Search for the cell housing the specified text and yield its [x, y] center coordinate. 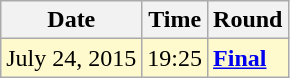
Time [175, 20]
Date [72, 20]
Round [248, 20]
Final [248, 58]
19:25 [175, 58]
July 24, 2015 [72, 58]
